Search for the cell housing the specified text and yield its [X, Y] center coordinate. 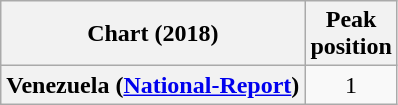
Peakposition [351, 34]
Venezuela (National-Report) [153, 85]
Chart (2018) [153, 34]
1 [351, 85]
